Identify which cell holds the provided text, then report its [x, y] central coordinate. 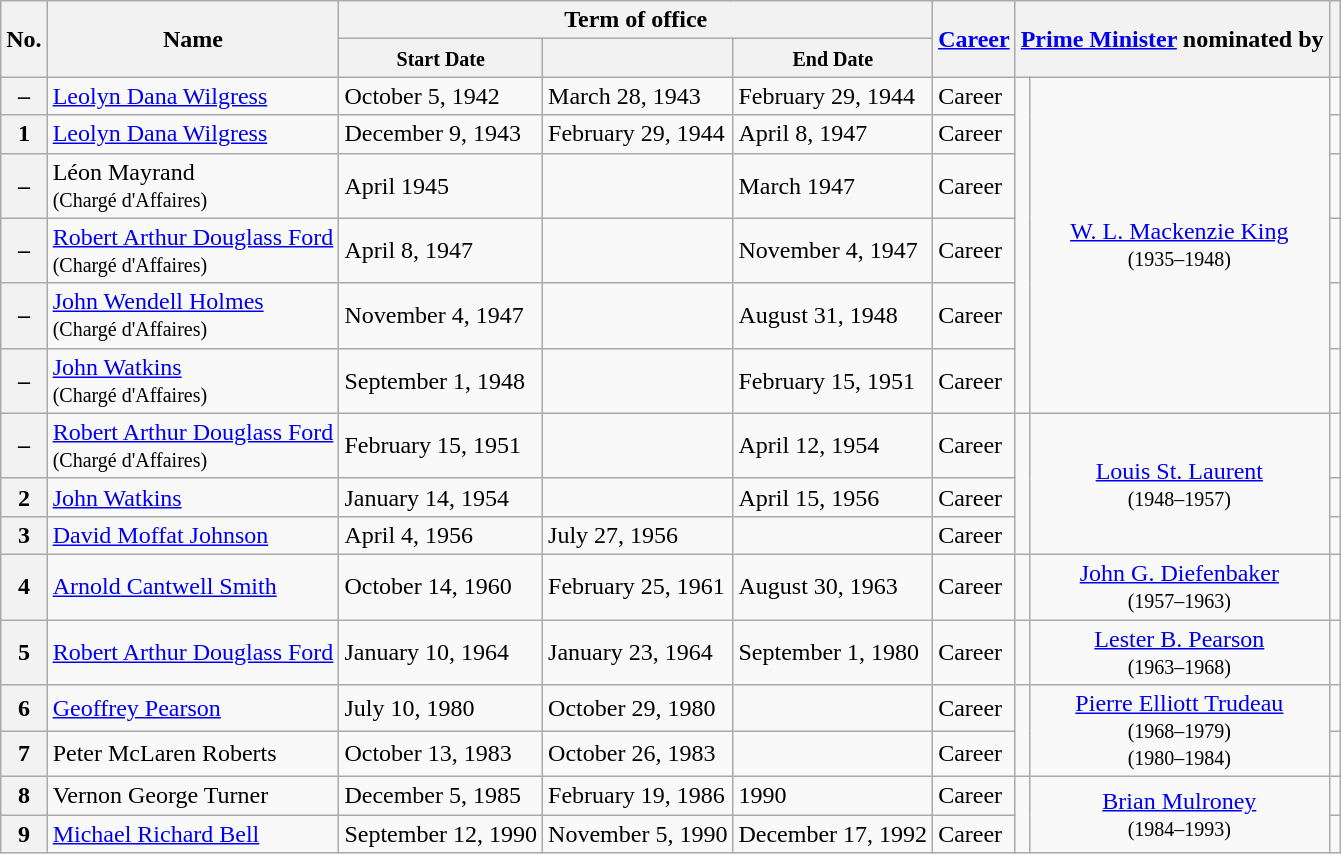
February 25, 1961 [638, 586]
Name [193, 39]
John Watkins(Chargé d'Affaires) [193, 380]
April 12, 1954 [833, 446]
1990 [833, 796]
December 9, 1943 [441, 134]
October 13, 1983 [441, 754]
Start Date [441, 58]
July 27, 1956 [638, 535]
January 14, 1954 [441, 497]
4 [24, 586]
John G. Diefenbaker(1957–1963) [1180, 586]
Arnold Cantwell Smith [193, 586]
October 29, 1980 [638, 708]
Peter McLaren Roberts [193, 754]
Brian Mulroney(1984–1993) [1180, 815]
February 19, 1986 [638, 796]
End Date [833, 58]
Louis St. Laurent(1948–1957) [1180, 484]
November 5, 1990 [638, 834]
December 17, 1992 [833, 834]
Prime Minister nominated by [1172, 39]
Michael Richard Bell [193, 834]
August 31, 1948 [833, 316]
December 5, 1985 [441, 796]
7 [24, 754]
Pierre Elliott Trudeau(1968–1979)(1980–1984) [1180, 731]
January 23, 1964 [638, 652]
John Watkins [193, 497]
September 1, 1980 [833, 652]
October 5, 1942 [441, 96]
September 1, 1948 [441, 380]
No. [24, 39]
October 26, 1983 [638, 754]
5 [24, 652]
September 12, 1990 [441, 834]
8 [24, 796]
3 [24, 535]
Robert Arthur Douglass Ford [193, 652]
August 30, 1963 [833, 586]
July 10, 1980 [441, 708]
April 4, 1956 [441, 535]
9 [24, 834]
1 [24, 134]
Geoffrey Pearson [193, 708]
Léon Mayrand(Chargé d'Affaires) [193, 186]
March 28, 1943 [638, 96]
April 1945 [441, 186]
6 [24, 708]
2 [24, 497]
January 10, 1964 [441, 652]
David Moffat Johnson [193, 535]
John Wendell Holmes(Chargé d'Affaires) [193, 316]
October 14, 1960 [441, 586]
Term of office [636, 20]
W. L. Mackenzie King(1935–1948) [1180, 245]
April 15, 1956 [833, 497]
March 1947 [833, 186]
Vernon George Turner [193, 796]
Lester B. Pearson(1963–1968) [1180, 652]
